Pinpoint the cell where the given text exists, returning its (x, y) midpoint coordinate. 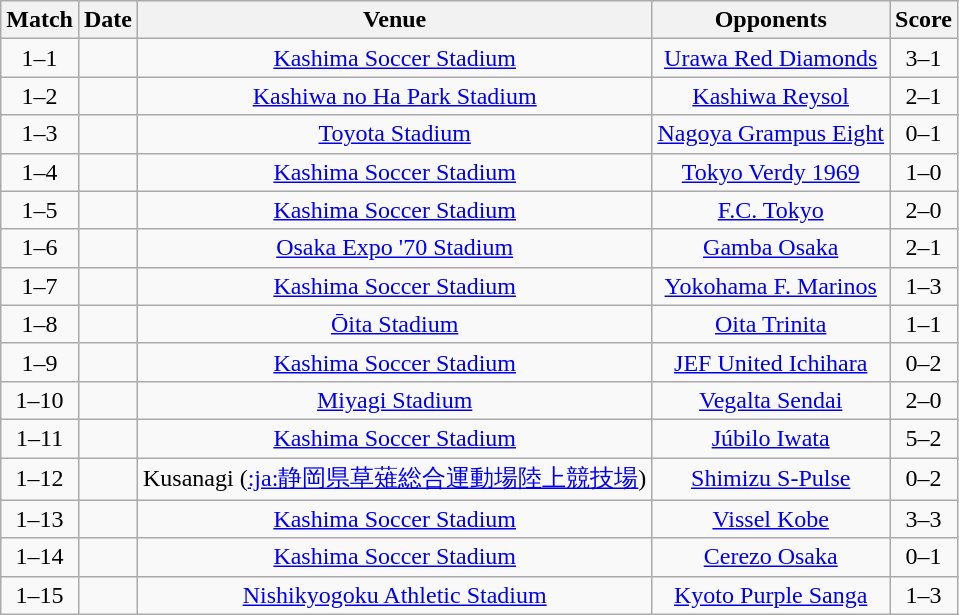
Nagoya Grampus Eight (771, 134)
Ōita Stadium (395, 324)
Yokohama F. Marinos (771, 286)
Date (108, 20)
Match (40, 20)
Gamba Osaka (771, 248)
Vegalta Sendai (771, 400)
1–9 (40, 362)
1–14 (40, 557)
1–12 (40, 480)
5–2 (924, 438)
1–6 (40, 248)
Vissel Kobe (771, 519)
1–8 (40, 324)
Kyoto Purple Sanga (771, 595)
Venue (395, 20)
Oita Trinita (771, 324)
Shimizu S-Pulse (771, 480)
JEF United Ichihara (771, 362)
1–15 (40, 595)
Toyota Stadium (395, 134)
1–7 (40, 286)
3–1 (924, 58)
1–11 (40, 438)
Tokyo Verdy 1969 (771, 172)
1–10 (40, 400)
Cerezo Osaka (771, 557)
Nishikyogoku Athletic Stadium (395, 595)
Júbilo Iwata (771, 438)
Kashiwa no Ha Park Stadium (395, 96)
Osaka Expo '70 Stadium (395, 248)
1–0 (924, 172)
Opponents (771, 20)
1–2 (40, 96)
1–4 (40, 172)
Miyagi Stadium (395, 400)
Kusanagi (:ja:静岡県草薙総合運動場陸上競技場) (395, 480)
F.C. Tokyo (771, 210)
1–5 (40, 210)
Kashiwa Reysol (771, 96)
Score (924, 20)
1–13 (40, 519)
3–3 (924, 519)
Urawa Red Diamonds (771, 58)
